Detect which cell encompasses the target text, then output its (x, y) center coordinate. 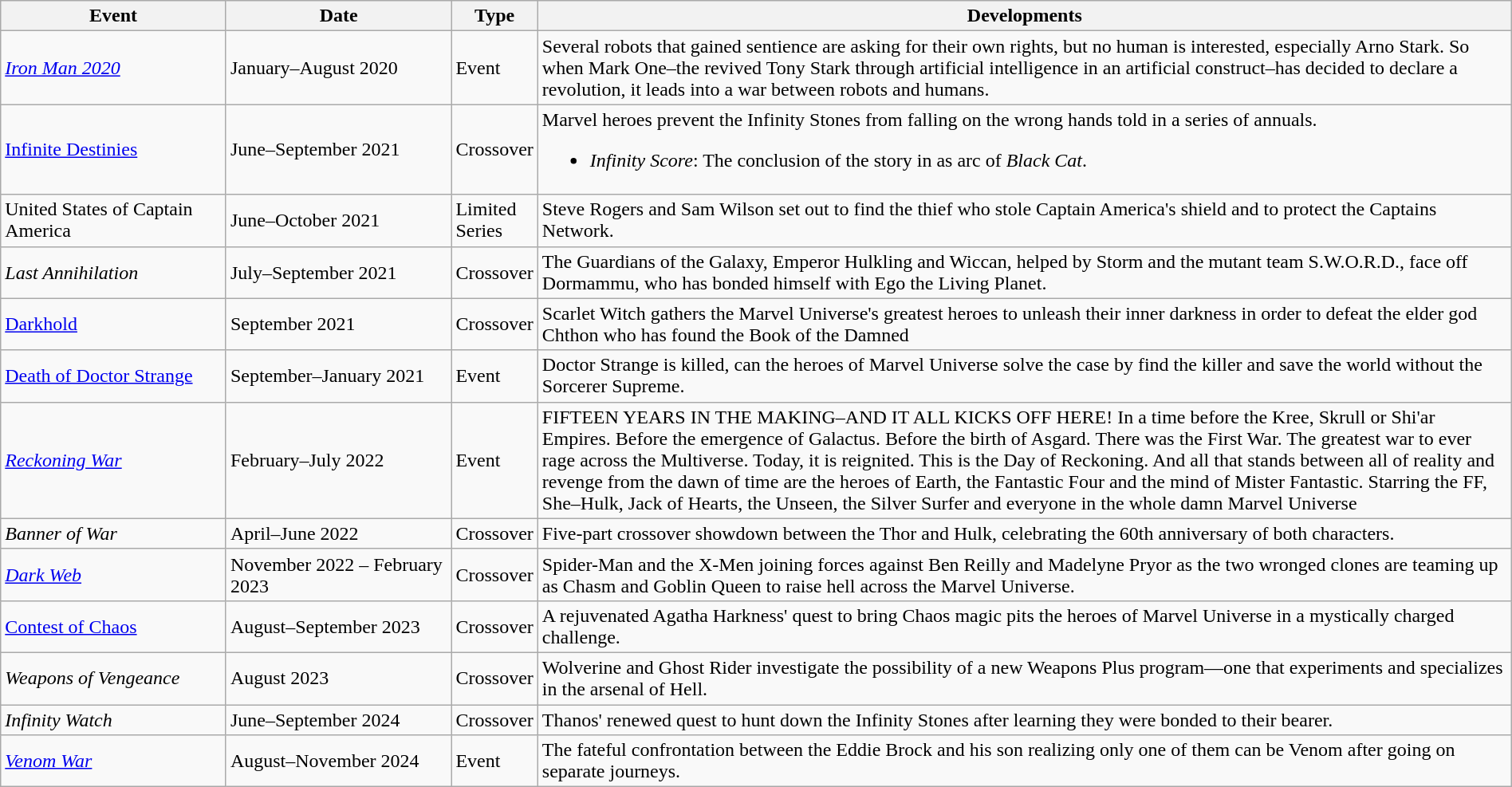
February–July 2022 (338, 460)
Banner of War (113, 533)
United States of Captain America (113, 220)
Dark Web (113, 574)
July–September 2021 (338, 273)
Death of Doctor Strange (113, 376)
Venom War (113, 761)
January–August 2020 (338, 68)
Last Annihilation (113, 273)
Five-part crossover showdown between the Thor and Hulk, celebrating the 60th anniversary of both characters. (1024, 533)
Contest of Chaos (113, 627)
November 2022 – February 2023 (338, 574)
The fateful confrontation between the Eddie Brock and his son realizing only one of them can be Venom after going on separate journeys. (1024, 761)
September–January 2021 (338, 376)
Thanos' renewed quest to hunt down the Infinity Stones after learning they were bonded to their bearer. (1024, 720)
August–November 2024 (338, 761)
June–September 2021 (338, 150)
Wolverine and Ghost Rider investigate the possibility of a new Weapons Plus program—one that experiments and specializes in the arsenal of Hell. (1024, 678)
Developments (1024, 16)
August–September 2023 (338, 627)
A rejuvenated Agatha Harkness' quest to bring Chaos magic pits the heroes of Marvel Universe in a mystically charged challenge. (1024, 627)
September 2021 (338, 324)
Doctor Strange is killed, can the heroes of Marvel Universe solve the case by find the killer and save the world without the Sorcerer Supreme. (1024, 376)
August 2023 (338, 678)
Darkhold (113, 324)
Type (494, 16)
Limited Series (494, 220)
Steve Rogers and Sam Wilson set out to find the thief who stole Captain America's shield and to protect the Captains Network. (1024, 220)
Infinite Destinies (113, 150)
Infinity Watch (113, 720)
Reckoning War (113, 460)
Weapons of Vengeance (113, 678)
April–June 2022 (338, 533)
June–October 2021 (338, 220)
Date (338, 16)
June–September 2024 (338, 720)
Iron Man 2020 (113, 68)
